Determine the [x, y] coordinate at the center of the cell enclosing the given text.  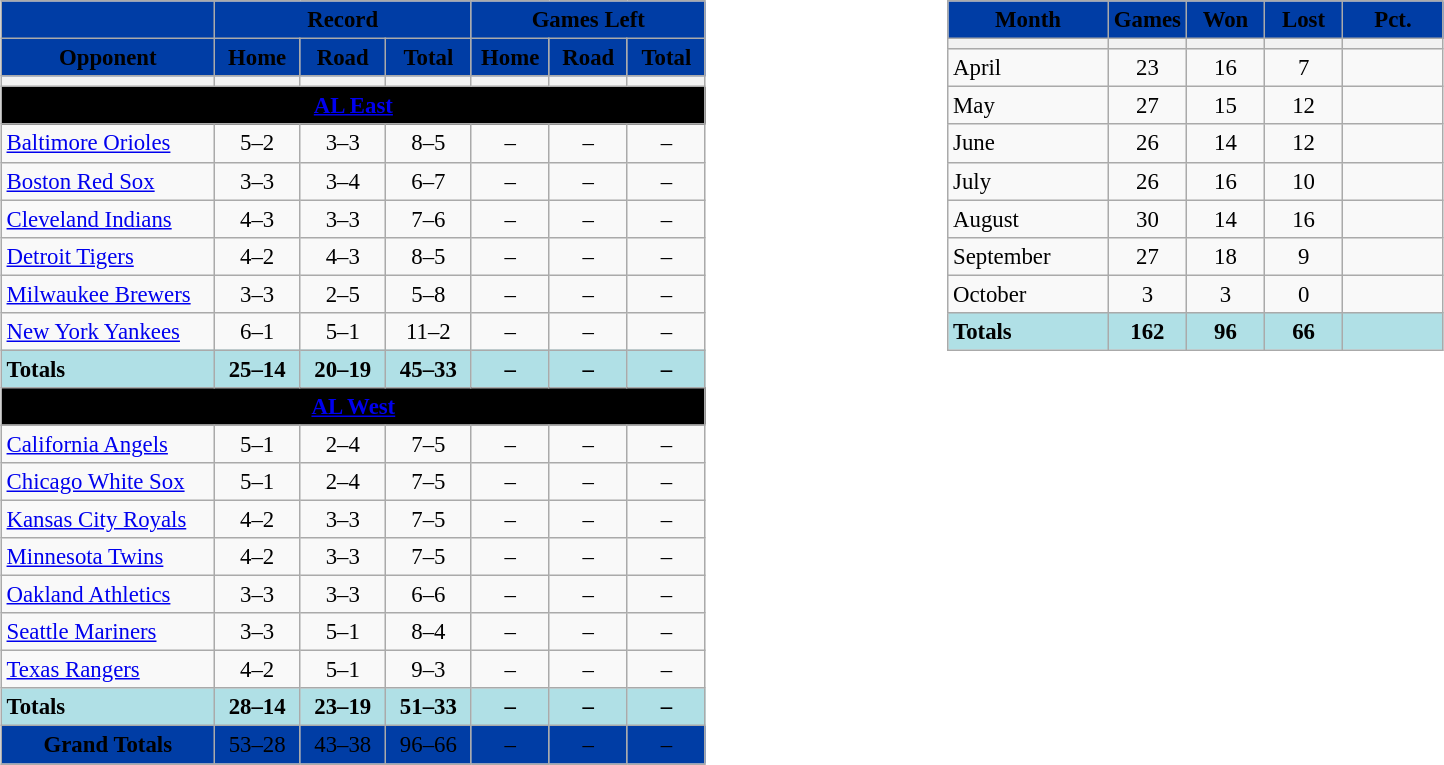
20–19 [343, 369]
Games Left [588, 20]
66 [1304, 331]
May [1028, 106]
Won [1225, 20]
8–4 [429, 632]
Seattle Mariners [108, 632]
15 [1225, 106]
5–8 [429, 294]
Milwaukee Brewers [108, 294]
23 [1147, 68]
New York Yankees [108, 331]
California Angels [108, 444]
Chicago White Sox [108, 482]
AL West [353, 407]
96 [1225, 331]
September [1028, 256]
Lost [1304, 20]
July [1028, 181]
25–14 [257, 369]
3–4 [343, 181]
9 [1304, 256]
53–28 [257, 745]
9–3 [429, 670]
0 [1304, 294]
45–33 [429, 369]
43–38 [343, 745]
August [1028, 219]
June [1028, 143]
51–33 [429, 707]
October [1028, 294]
Grand Totals [108, 745]
Minnesota Twins [108, 557]
Kansas City Royals [108, 519]
Cleveland Indians [108, 219]
6–6 [429, 595]
11–2 [429, 331]
5–2 [257, 143]
2–5 [343, 294]
Month [1028, 20]
6–1 [257, 331]
30 [1147, 219]
AL East [353, 106]
Opponent [108, 58]
96–66 [429, 745]
Pct. [1394, 20]
28–14 [257, 707]
April [1028, 68]
Oakland Athletics [108, 595]
Record [342, 20]
10 [1304, 181]
Boston Red Sox [108, 181]
6–7 [429, 181]
7 [1304, 68]
Games [1147, 20]
7–6 [429, 219]
Texas Rangers [108, 670]
162 [1147, 331]
18 [1225, 256]
Detroit Tigers [108, 256]
23–19 [343, 707]
Baltimore Orioles [108, 143]
